Capture the cell that displays the provided text and extract its (X, Y) central coordinate. 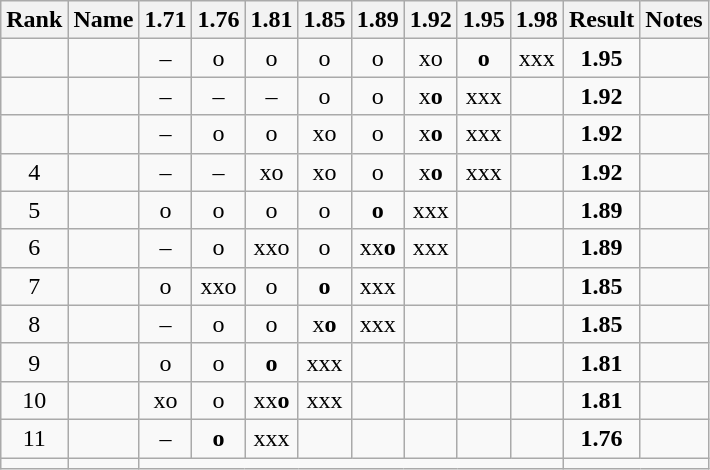
8 (34, 324)
Notes (674, 20)
9 (34, 362)
1.98 (536, 20)
6 (34, 248)
Result (601, 20)
4 (34, 172)
1.71 (166, 20)
Name (104, 20)
5 (34, 210)
11 (34, 438)
10 (34, 400)
7 (34, 286)
Rank (34, 20)
